Output the [x, y] coordinate of the center of the cell containing the given text.  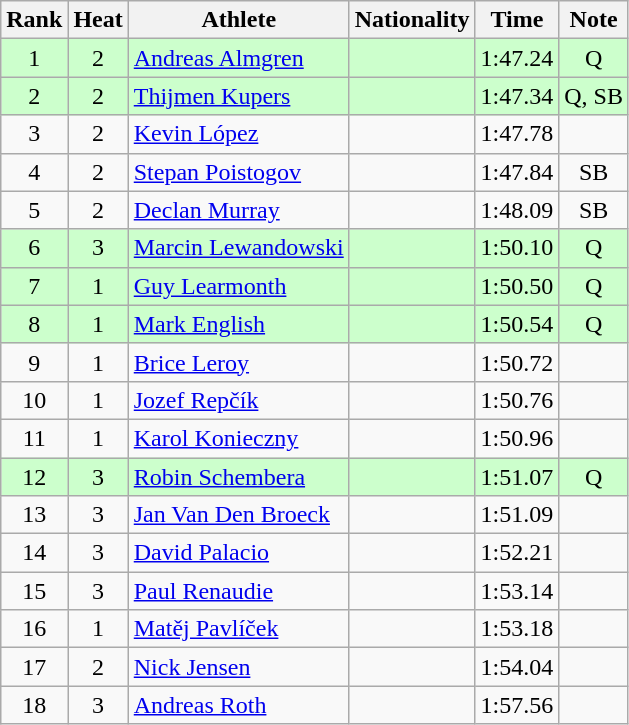
1:50.10 [517, 248]
Karol Konieczny [238, 438]
12 [34, 477]
David Palacio [238, 553]
1:50.76 [517, 400]
1:51.07 [517, 477]
1:47.24 [517, 58]
14 [34, 553]
Andreas Roth [238, 705]
15 [34, 591]
Jan Van Den Broeck [238, 515]
1:53.14 [517, 591]
1:53.18 [517, 629]
10 [34, 400]
Kevin López [238, 134]
6 [34, 248]
Matěj Pavlíček [238, 629]
16 [34, 629]
18 [34, 705]
1:54.04 [517, 667]
1:48.09 [517, 210]
Paul Renaudie [238, 591]
Q, SB [594, 96]
Marcin Lewandowski [238, 248]
Thijmen Kupers [238, 96]
Note [594, 20]
Nationality [412, 20]
1:47.78 [517, 134]
1:57.56 [517, 705]
1:47.34 [517, 96]
8 [34, 324]
11 [34, 438]
1:50.54 [517, 324]
Rank [34, 20]
Mark English [238, 324]
Time [517, 20]
Brice Leroy [238, 362]
7 [34, 286]
1:47.84 [517, 172]
1:50.50 [517, 286]
Robin Schembera [238, 477]
Athlete [238, 20]
Nick Jensen [238, 667]
Andreas Almgren [238, 58]
9 [34, 362]
1:52.21 [517, 553]
17 [34, 667]
1:50.72 [517, 362]
Stepan Poistogov [238, 172]
4 [34, 172]
Guy Learmonth [238, 286]
1:51.09 [517, 515]
Declan Murray [238, 210]
5 [34, 210]
13 [34, 515]
Heat [98, 20]
Jozef Repčík [238, 400]
1:50.96 [517, 438]
